Search for the cell housing the specified text and yield its [x, y] center coordinate. 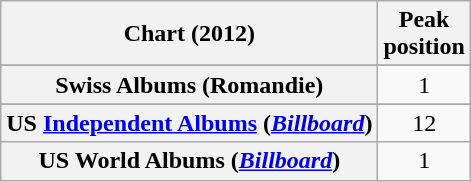
Swiss Albums (Romandie) [190, 85]
Chart (2012) [190, 34]
US World Albums (Billboard) [190, 161]
12 [424, 123]
Peakposition [424, 34]
US Independent Albums (Billboard) [190, 123]
